Detect which cell encompasses the target text, then output its (X, Y) center coordinate. 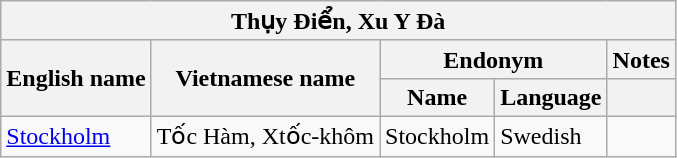
Endonym (494, 59)
Thụy Điển, Xu Y Đà (338, 21)
Name (438, 97)
Vietnamese name (265, 78)
Language (551, 97)
Notes (641, 59)
Swedish (551, 136)
English name (76, 78)
Tốc Hàm, Xtốc-khôm (265, 136)
